From the cell containing the given text, extract its center point as [X, Y] coordinate. 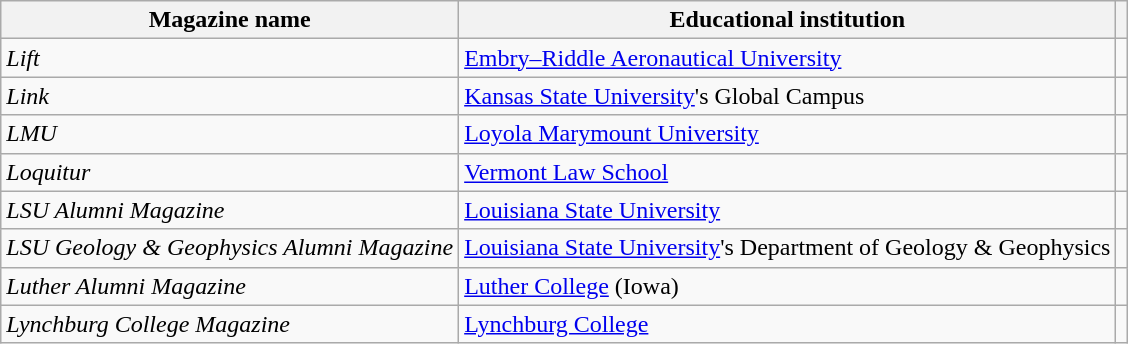
Lynchburg College Magazine [230, 324]
Vermont Law School [788, 172]
Link [230, 96]
LSU Alumni Magazine [230, 210]
Kansas State University's Global Campus [788, 96]
Lynchburg College [788, 324]
Louisiana State University's Department of Geology & Geophysics [788, 248]
Magazine name [230, 20]
Loyola Marymount University [788, 134]
Louisiana State University [788, 210]
Educational institution [788, 20]
LMU [230, 134]
Luther College (Iowa) [788, 286]
Loquitur [230, 172]
Embry–Riddle Aeronautical University [788, 58]
LSU Geology & Geophysics Alumni Magazine [230, 248]
Luther Alumni Magazine [230, 286]
Lift [230, 58]
